Return (x, y) of the center of cell containing provided text 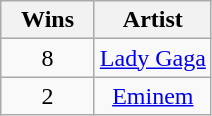
Lady Gaga (152, 58)
8 (48, 58)
Eminem (152, 96)
Wins (48, 20)
2 (48, 96)
Artist (152, 20)
